From the cell containing the given text, extract its center point as [X, Y] coordinate. 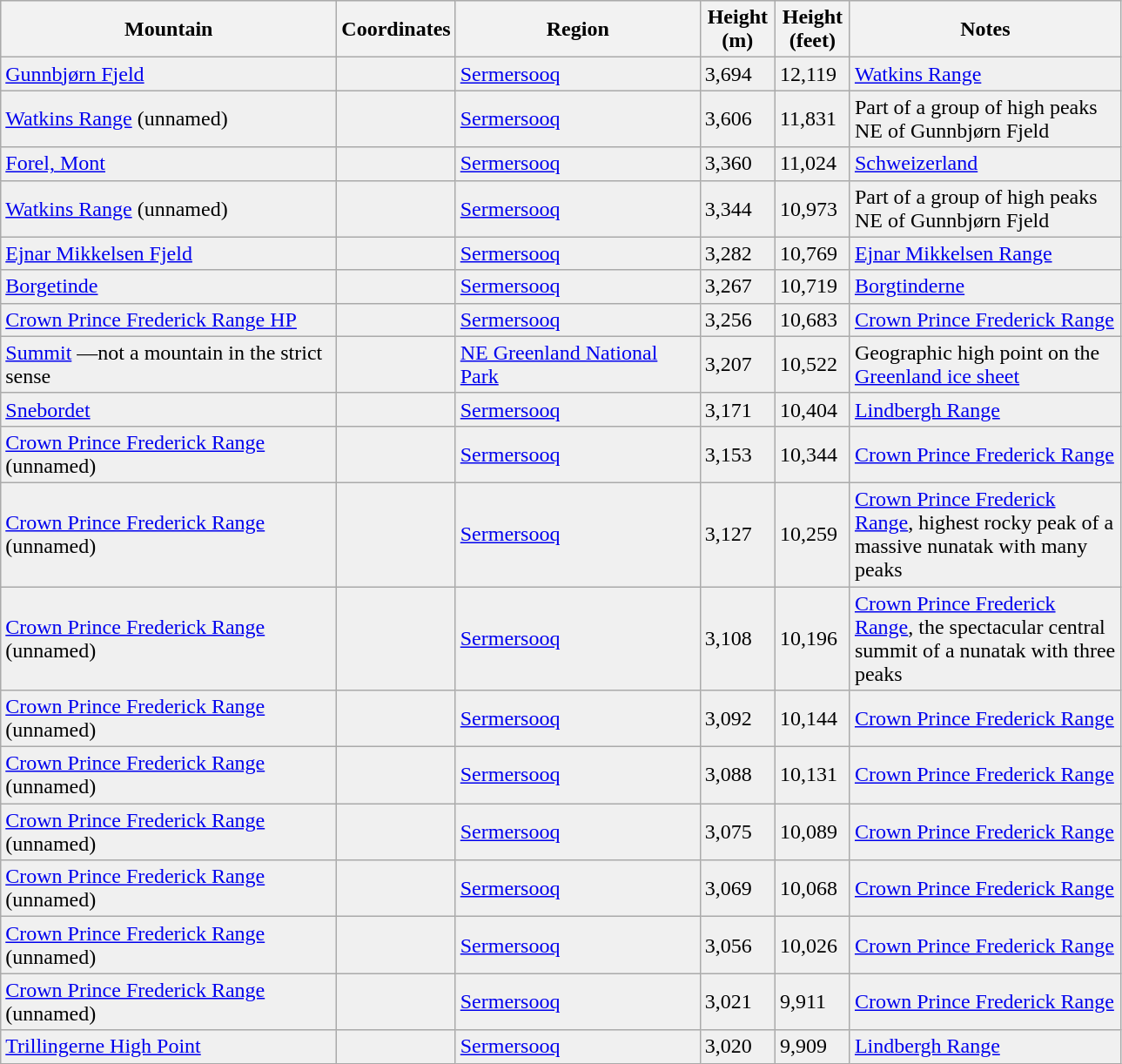
Geographic high point on the Greenland ice sheet [985, 364]
Crown Prince Frederick Range, the spectacular central summit of a nunatak with three peaks [985, 639]
3,344 [737, 209]
3,020 [737, 1047]
3,360 [737, 164]
10,344 [812, 455]
9,911 [812, 1001]
Forel, Mont [169, 164]
10,522 [812, 364]
10,026 [812, 946]
Borgetinde [169, 286]
3,282 [737, 253]
10,973 [812, 209]
Region [578, 30]
Coordinates [396, 30]
10,131 [812, 775]
Summit —not a mountain in the strict sense [169, 364]
NE Greenland National Park [578, 364]
3,108 [737, 639]
Borgtinderne [985, 286]
3,069 [737, 888]
10,196 [812, 639]
3,267 [737, 286]
3,021 [737, 1001]
Ejnar Mikkelsen Fjeld [169, 253]
Height (feet) [812, 30]
11,024 [812, 164]
10,719 [812, 286]
3,153 [737, 455]
Schweizerland [985, 164]
3,127 [737, 535]
3,075 [737, 832]
3,694 [737, 74]
Ejnar Mikkelsen Range [985, 253]
3,606 [737, 118]
Crown Prince Frederick Range HP [169, 320]
Gunnbjørn Fjeld [169, 74]
10,683 [812, 320]
Watkins Range [985, 74]
10,769 [812, 253]
3,092 [737, 719]
Snebordet [169, 409]
10,068 [812, 888]
Crown Prince Frederick Range, highest rocky peak of a massive nunatak with many peaks [985, 535]
Mountain [169, 30]
3,171 [737, 409]
Notes [985, 30]
10,144 [812, 719]
3,056 [737, 946]
Trillingerne High Point [169, 1047]
9,909 [812, 1047]
10,404 [812, 409]
10,259 [812, 535]
10,089 [812, 832]
Height (m) [737, 30]
3,088 [737, 775]
3,207 [737, 364]
3,256 [737, 320]
11,831 [812, 118]
12,119 [812, 74]
